Detect which cell encompasses the target text, then output its (x, y) center coordinate. 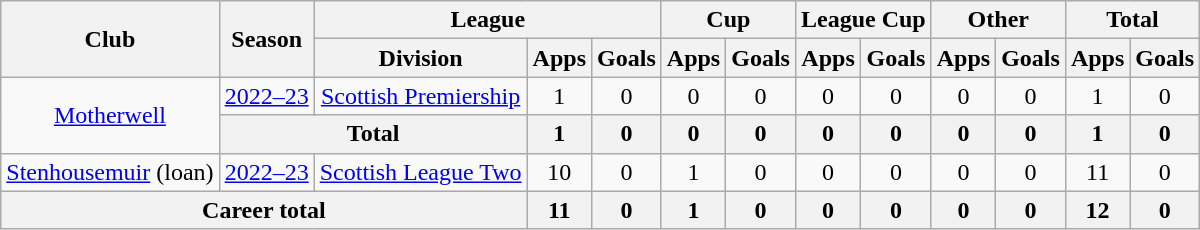
Scottish Premiership (420, 96)
Cup (728, 20)
10 (559, 172)
12 (1097, 210)
Scottish League Two (420, 172)
Career total (264, 210)
Motherwell (110, 115)
Club (110, 39)
League Cup (863, 20)
Stenhousemuir (loan) (110, 172)
Season (266, 39)
Division (420, 58)
League (488, 20)
Other (998, 20)
